Search for the cell housing the specified text and yield its [X, Y] center coordinate. 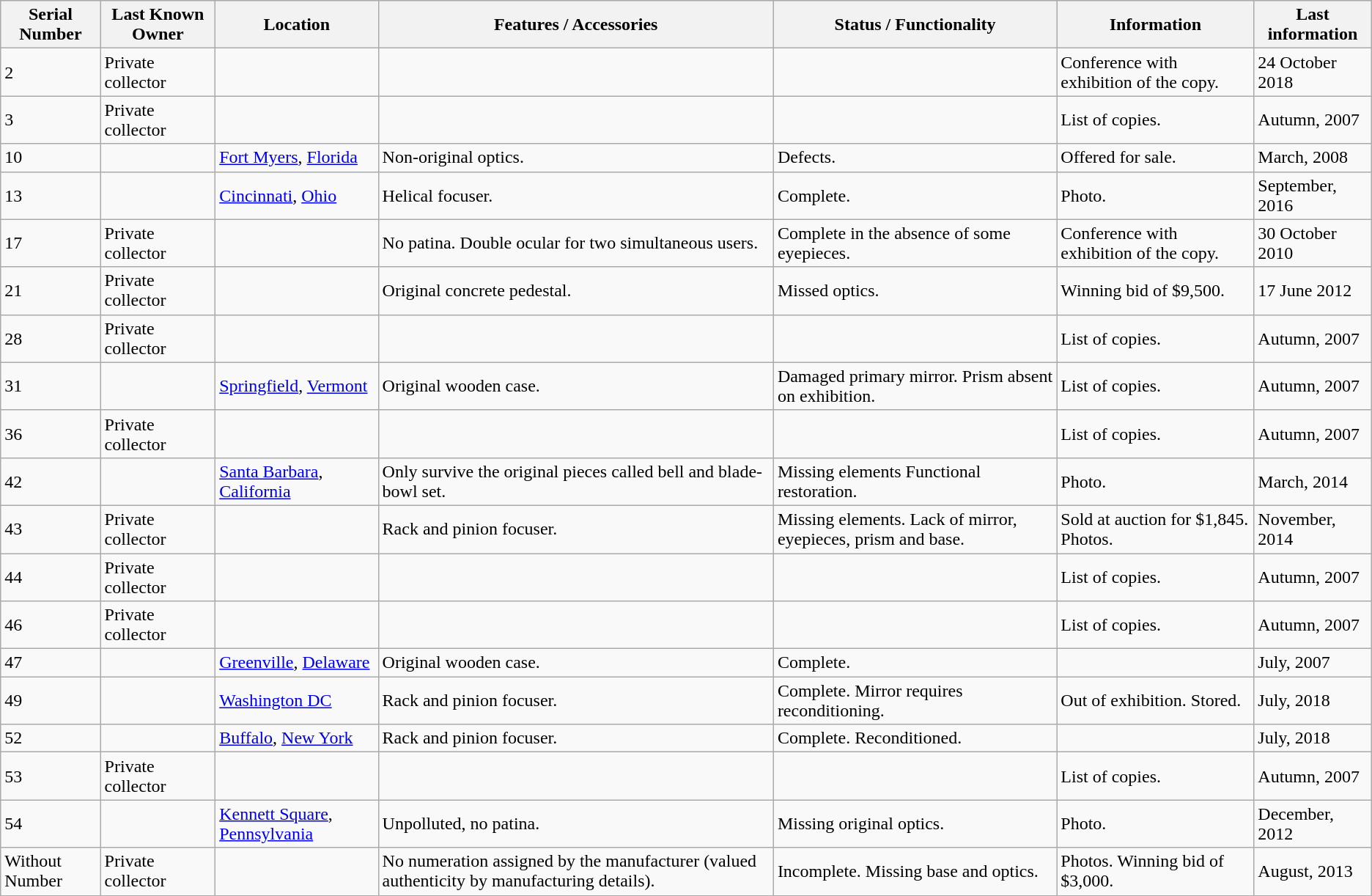
August, 2013 [1313, 871]
Original concrete pedestal. [576, 290]
Location [297, 25]
Winning bid of $9,500. [1155, 290]
Springfield, Vermont [297, 386]
Incomplete. Missing base and optics. [915, 871]
December, 2012 [1313, 824]
10 [51, 158]
31 [51, 386]
17 June 2012 [1313, 290]
Kennett Square, Pennsylvania [297, 824]
36 [51, 434]
47 [51, 663]
No patina. Double ocular for two simultaneous users. [576, 243]
Last information [1313, 25]
30 October 2010 [1313, 243]
Complete. Reconditioned. [915, 738]
September, 2016 [1313, 195]
Fort Myers, Florida [297, 158]
2 [51, 72]
54 [51, 824]
Sold at auction for $1,845. Photos. [1155, 529]
March, 2008 [1313, 158]
17 [51, 243]
No numeration assigned by the manufacturer (valued authenticity by manufacturing details). [576, 871]
Helical focuser. [576, 195]
Missing elements. Lack of mirror, eyepieces, prism and base. [915, 529]
Status / Functionality [915, 25]
49 [51, 701]
Complete in the absence of some eyepieces. [915, 243]
Missing original optics. [915, 824]
Missed optics. [915, 290]
July, 2007 [1313, 663]
Without Number [51, 871]
28 [51, 339]
Missing elements Functional restoration. [915, 481]
Washington DC [297, 701]
Non-original optics. [576, 158]
43 [51, 529]
Unpolluted, no patina. [576, 824]
Information [1155, 25]
24 October 2018 [1313, 72]
44 [51, 576]
Greenville, Delaware [297, 663]
42 [51, 481]
21 [51, 290]
Damaged primary mirror. Prism absent on exhibition. [915, 386]
Offered for sale. [1155, 158]
Out of exhibition. Stored. [1155, 701]
Complete. Mirror requires reconditioning. [915, 701]
53 [51, 776]
Buffalo, New York [297, 738]
Features / Accessories [576, 25]
13 [51, 195]
Only survive the original pieces called bell and blade-bowl set. [576, 481]
March, 2014 [1313, 481]
Defects. [915, 158]
Last Known Owner [158, 25]
3 [51, 120]
46 [51, 625]
52 [51, 738]
Serial Number [51, 25]
November, 2014 [1313, 529]
Photos. Winning bid of $3,000. [1155, 871]
Santa Barbara, California [297, 481]
Cincinnati, Ohio [297, 195]
